Detect which cell encompasses the target text, then output its (x, y) center coordinate. 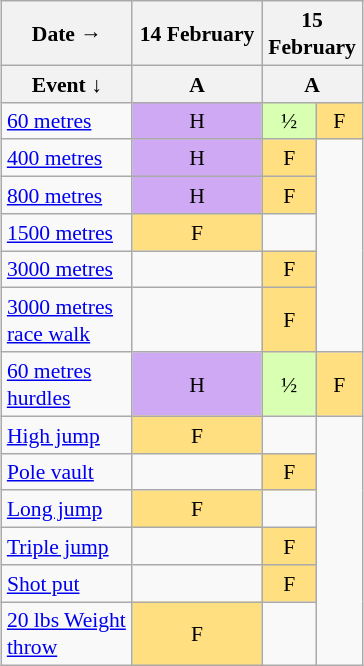
Shot put (67, 582)
20 lbs Weight throw (67, 634)
3000 metres race walk (67, 320)
Long jump (67, 508)
400 metres (67, 158)
Triple jump (67, 546)
15 February (312, 33)
14 February (197, 33)
Date → (67, 33)
3000 metres (67, 268)
60 metres hurdles (67, 384)
60 metres (67, 120)
1500 metres (67, 232)
Event ↓ (67, 84)
Pole vault (67, 472)
High jump (67, 434)
800 metres (67, 194)
